Scan for the cell matching the given text and deliver its [X, Y] coordinate at center. 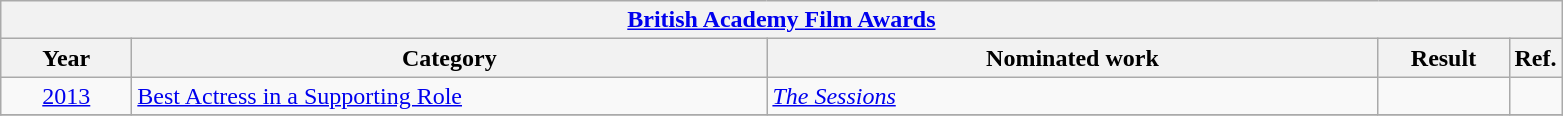
The Sessions [1072, 96]
2013 [66, 96]
British Academy Film Awards [782, 20]
Result [1444, 58]
Best Actress in a Supporting Role [450, 96]
Nominated work [1072, 58]
Category [450, 58]
Year [66, 58]
Ref. [1536, 58]
